Determine the (x, y) coordinate at the center of the cell enclosing the given text.  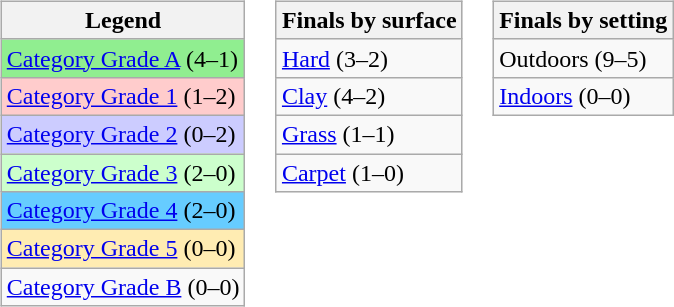
Hard (3–2) (369, 58)
Clay (4–2) (369, 96)
Category Grade 4 (2–0) (123, 211)
Finals by setting (584, 20)
Category Grade 3 (2–0) (123, 173)
Carpet (1–0) (369, 173)
Outdoors (9–5) (584, 58)
Indoors (0–0) (584, 96)
Category Grade 1 (1–2) (123, 96)
Legend (123, 20)
Category Grade A (4–1) (123, 58)
Grass (1–1) (369, 134)
Finals by surface (369, 20)
Category Grade 5 (0–0) (123, 249)
Category Grade 2 (0–2) (123, 134)
Category Grade B (0–0) (123, 287)
